Return (X, Y) of the center of cell containing provided text 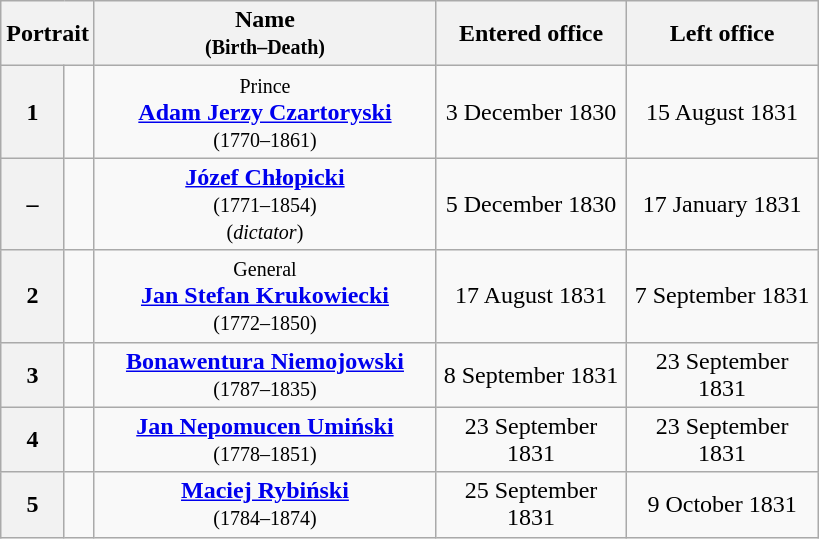
7 September 1831 (722, 296)
2 (32, 296)
– (32, 204)
5 (32, 504)
1 (32, 112)
9 October 1831 (722, 504)
PrinceAdam Jerzy Czartoryski(1770–1861) (264, 112)
17 January 1831 (722, 204)
GeneralJan Stefan Krukowiecki(1772–1850) (264, 296)
Portrait (48, 34)
8 September 1831 (530, 374)
3 December 1830 (530, 112)
Józef Chłopicki(1771–1854)(dictator) (264, 204)
Jan Nepomucen Umiński(1778–1851) (264, 440)
15 August 1831 (722, 112)
Bonawentura Niemojowski(1787–1835) (264, 374)
17 August 1831 (530, 296)
Left office (722, 34)
25 September 1831 (530, 504)
3 (32, 374)
4 (32, 440)
5 December 1830 (530, 204)
Maciej Rybiński(1784–1874) (264, 504)
Entered office (530, 34)
Name(Birth–Death) (264, 34)
